Identify which cell holds the provided text, then report its [X, Y] central coordinate. 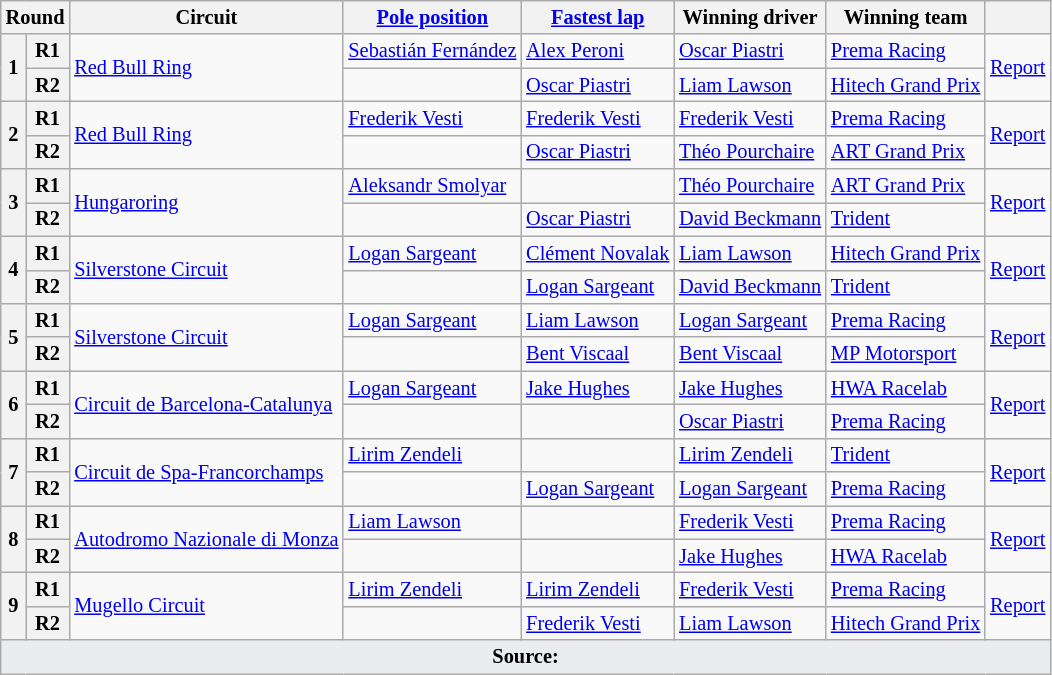
Hungaroring [206, 202]
5 [14, 336]
2 [14, 134]
9 [14, 606]
Circuit [206, 17]
4 [14, 270]
Alex Peroni [598, 51]
1 [14, 68]
MP Motorsport [906, 354]
Circuit de Spa-Francorchamps [206, 472]
Circuit de Barcelona-Catalunya [206, 404]
Mugello Circuit [206, 606]
3 [14, 202]
Sebastián Fernández [432, 51]
Source: [526, 657]
Winning driver [750, 17]
Pole position [432, 17]
Winning team [906, 17]
Clément Novalak [598, 253]
7 [14, 472]
Autodromo Nazionale di Monza [206, 538]
6 [14, 404]
Round [36, 17]
8 [14, 538]
Aleksandr Smolyar [432, 186]
Fastest lap [598, 17]
